Search for the cell housing the specified text and yield its [x, y] center coordinate. 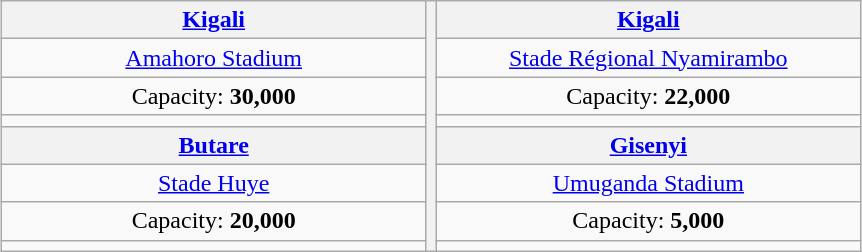
Amahoro Stadium [214, 58]
Butare [214, 145]
Stade Huye [214, 183]
Capacity: 5,000 [649, 221]
Capacity: 30,000 [214, 96]
Capacity: 22,000 [649, 96]
Stade Régional Nyamirambo [649, 58]
Capacity: 20,000 [214, 221]
Umuganda Stadium [649, 183]
Gisenyi [649, 145]
